Search for the cell housing the specified text and yield its [x, y] center coordinate. 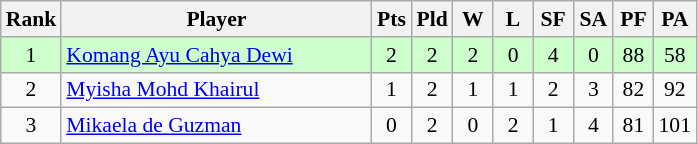
Mikaela de Guzman [216, 126]
Pld [432, 19]
81 [633, 126]
SA [593, 19]
58 [674, 55]
101 [674, 126]
82 [633, 90]
88 [633, 55]
PA [674, 19]
92 [674, 90]
W [473, 19]
Myisha Mohd Khairul [216, 90]
L [513, 19]
Komang Ayu Cahya Dewi [216, 55]
Rank [32, 19]
Pts [391, 19]
PF [633, 19]
Player [216, 19]
SF [553, 19]
